Pinpoint the cell where the given text exists, returning its [X, Y] midpoint coordinate. 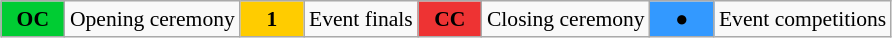
Opening ceremony [152, 19]
Closing ceremony [566, 19]
OC [33, 19]
● [682, 19]
CC [450, 19]
1 [272, 19]
Event finals [361, 19]
Event competitions [802, 19]
